Return the (X, Y) coordinate for the center point of the cell that contains the specified text.  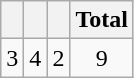
Total (102, 20)
4 (36, 58)
3 (12, 58)
9 (102, 58)
2 (58, 58)
